Scan for the cell matching the given text and deliver its (x, y) coordinate at center. 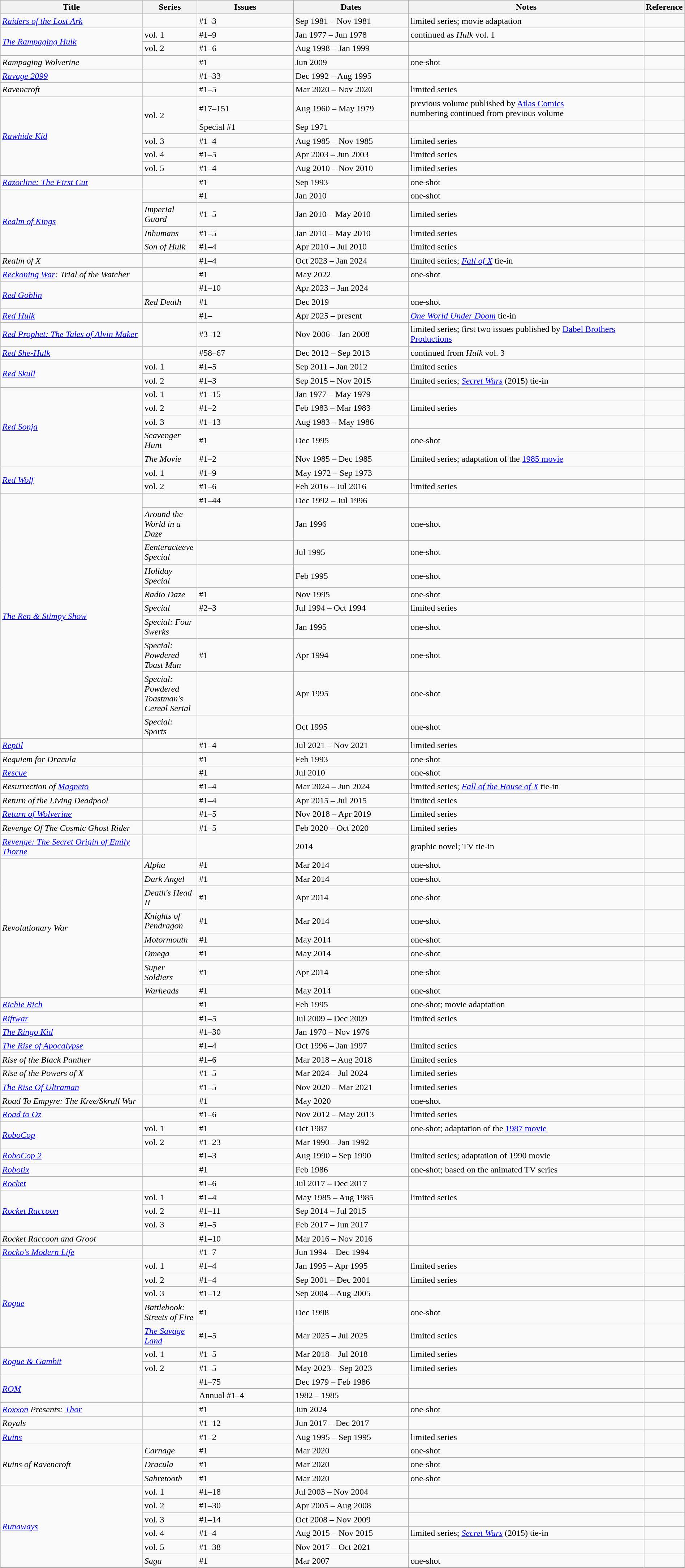
Death's Head II (170, 897)
#1–13 (245, 422)
The Ringo Kid (72, 1032)
Sep 1981 – Nov 1981 (351, 21)
Apr 2015 – Jul 2015 (351, 800)
Mar 2025 – Jul 2025 (351, 1336)
Annual #1–4 (245, 1396)
Sep 2011 – Jan 2012 (351, 367)
limited series; movie adaptation (526, 21)
Oct 1995 (351, 727)
Special: Powdered Toastman's Cereal Serial (170, 693)
Return of Wolverine (72, 814)
Rogue (72, 1303)
The Savage Land (170, 1336)
Carnage (170, 1450)
Jul 2021 – Nov 2021 (351, 745)
Feb 2017 – Jun 2017 (351, 1225)
Red Goblin (72, 295)
Nov 2017 – Oct 2021 (351, 1547)
Aug 1998 – Jan 1999 (351, 48)
Revenge Of The Cosmic Ghost Rider (72, 828)
#1–18 (245, 1492)
Notes (526, 7)
Oct 1996 – Jan 1997 (351, 1046)
Red She-Hulk (72, 353)
Son of Hulk (170, 247)
#1–14 (245, 1520)
Jun 1994 – Dec 1994 (351, 1252)
Red Skull (72, 373)
Radio Daze (170, 594)
Mar 2024 – Jul 2024 (351, 1073)
Rise of the Black Panther (72, 1060)
Imperial Guard (170, 215)
Road To Empyre: The Kree/Skrull War (72, 1101)
Aug 1995 – Sep 1995 (351, 1437)
Ravage 2099 (72, 76)
Jul 1995 (351, 552)
Scavenger Hunt (170, 440)
#1–38 (245, 1547)
Jun 2024 (351, 1409)
Apr 2010 – Jul 2010 (351, 247)
1982 – 1985 (351, 1396)
Revolutionary War (72, 928)
Holiday Special (170, 576)
Royals (72, 1423)
Rescue (72, 773)
May 2023 – Sep 2023 (351, 1368)
Rawhide Kid (72, 136)
limited series; Fall of X tie-in (526, 261)
Aug 1983 – May 1986 (351, 422)
Apr 2023 – Jan 2024 (351, 288)
Issues (245, 7)
Runaways (72, 1526)
Aug 1990 – Sep 1990 (351, 1156)
The Movie (170, 459)
previous volume published by Atlas Comicsnumbering continued from previous volume (526, 108)
Roxxon Presents: Thor (72, 1409)
The Rampaging Hulk (72, 42)
Aug 2010 – Nov 2010 (351, 168)
Oct 1987 (351, 1128)
Dec 1995 (351, 440)
Rocket Raccoon and Groot (72, 1238)
Robotix (72, 1170)
Reptil (72, 745)
Sep 1993 (351, 182)
Resurrection of Magneto (72, 787)
Dec 1979 – Feb 1986 (351, 1382)
Red Sonja (72, 427)
RoboCop 2 (72, 1156)
#1–44 (245, 500)
The Ren & Stimpy Show (72, 616)
Dec 1992 – Jul 1996 (351, 500)
Dec 1992 – Aug 1995 (351, 76)
Alpha (170, 865)
2014 (351, 847)
Nov 1985 – Dec 1985 (351, 459)
Jan 1977 – May 1979 (351, 394)
Dates (351, 7)
Realm of Kings (72, 221)
Jul 2010 (351, 773)
graphic novel; TV tie-in (526, 847)
limited series; adaptation of the 1985 movie (526, 459)
One World Under Doom tie-in (526, 316)
Title (72, 7)
Ruins (72, 1437)
continued as Hulk vol. 1 (526, 35)
Ravencroft (72, 90)
#17–151 (245, 108)
Series (170, 7)
Special: Sports (170, 727)
Sep 2015 – Nov 2015 (351, 380)
Jul 2003 – Nov 2004 (351, 1492)
Mar 2018 – Aug 2018 (351, 1060)
Jan 1970 – Nov 1976 (351, 1032)
Jul 2017 – Dec 2017 (351, 1183)
Red Wolf (72, 480)
limited series; Fall of the House of X tie-in (526, 787)
Inhumans (170, 233)
Omega (170, 953)
Dark Angel (170, 879)
Richie Rich (72, 1004)
Special: Powdered Toast Man (170, 655)
May 1985 – Aug 1985 (351, 1197)
Apr 2025 – present (351, 316)
Realm of X (72, 261)
Mar 2016 – Nov 2016 (351, 1238)
Jan 2010 (351, 196)
Red Hulk (72, 316)
Special #1 (245, 127)
Saga (170, 1561)
RoboCop (72, 1135)
Red Prophet: The Tales of Alvin Maker (72, 334)
limited series; adaptation of 1990 movie (526, 1156)
#1–7 (245, 1252)
#1–33 (245, 76)
Mar 1990 – Jan 1992 (351, 1142)
Dec 2019 (351, 302)
one-shot; based on the animated TV series (526, 1170)
Feb 1986 (351, 1170)
Sep 1971 (351, 127)
The Rise Of Ultraman (72, 1087)
Aug 1985 – Nov 1985 (351, 141)
Nov 2012 – May 2013 (351, 1115)
Warheads (170, 991)
Special: Four Swerks (170, 627)
Rise of the Powers of X (72, 1073)
Knights of Pendragon (170, 921)
Aug 1960 – May 1979 (351, 108)
Sabretooth (170, 1478)
The Rise of Apocalypse (72, 1046)
one-shot; movie adaptation (526, 1004)
continued from Hulk vol. 3 (526, 353)
May 2020 (351, 1101)
Motormouth (170, 940)
Razorline: The First Cut (72, 182)
#1– (245, 316)
Jul 1994 – Oct 1994 (351, 608)
#1–15 (245, 394)
Nov 2018 – Apr 2019 (351, 814)
#58–67 (245, 353)
Ruins of Ravencroft (72, 1464)
Jan 1995 (351, 627)
one-shot; adaptation of the 1987 movie (526, 1128)
Oct 2008 – Nov 2009 (351, 1520)
Sep 2014 – Jul 2015 (351, 1211)
Feb 1993 (351, 759)
Aug 2015 – Nov 2015 (351, 1533)
Road to Oz (72, 1115)
Mar 2018 – Jul 2018 (351, 1354)
Feb 2016 – Jul 2016 (351, 487)
Dracula (170, 1464)
Feb 2020 – Oct 2020 (351, 828)
Around the World in a Daze (170, 524)
Return of the Living Deadpool (72, 800)
Jun 2017 – Dec 2017 (351, 1423)
Special (170, 608)
Eenteracteeve Special (170, 552)
Feb 1983 – Mar 1983 (351, 408)
Apr 1994 (351, 655)
ROM (72, 1389)
#2–3 (245, 608)
#1–23 (245, 1142)
Super Soldiers (170, 972)
Red Death (170, 302)
Rocket (72, 1183)
Mar 2020 – Nov 2020 (351, 90)
Nov 1995 (351, 594)
#1–11 (245, 1211)
May 1972 – Sep 1973 (351, 473)
Jun 2009 (351, 62)
Dec 1998 (351, 1312)
Reference (664, 7)
Raiders of the Lost Ark (72, 21)
Mar 2007 (351, 1561)
Requiem for Dracula (72, 759)
#1–75 (245, 1382)
Jan 1977 – Jun 1978 (351, 35)
Revenge: The Secret Origin of Emily Thorne (72, 847)
Riftwar (72, 1018)
Jul 2009 – Dec 2009 (351, 1018)
Nov 2020 – Mar 2021 (351, 1087)
Nov 2006 – Jan 2008 (351, 334)
Battlebook: Streets of Fire (170, 1312)
Apr 2005 – Aug 2008 (351, 1506)
Dec 2012 – Sep 2013 (351, 353)
Reckoning War: Trial of the Watcher (72, 274)
Rogue & Gambit (72, 1361)
#3–12 (245, 334)
Jan 1995 – Apr 1995 (351, 1266)
Oct 2023 – Jan 2024 (351, 261)
Rocko's Modern Life (72, 1252)
Apr 2003 – Jun 2003 (351, 154)
Sep 2004 – Aug 2005 (351, 1294)
limited series; first two issues published by Dabel Brothers Productions (526, 334)
Rampaging Wolverine (72, 62)
Apr 1995 (351, 693)
Jan 1996 (351, 524)
Sep 2001 – Dec 2001 (351, 1280)
Rocket Raccoon (72, 1211)
May 2022 (351, 274)
Mar 2024 – Jun 2024 (351, 787)
